Pinpoint the cell where the given text exists, returning its (X, Y) midpoint coordinate. 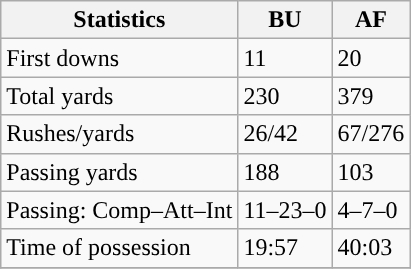
Passing yards (120, 172)
First downs (120, 58)
20 (371, 58)
4–7–0 (371, 210)
Passing: Comp–Att–Int (120, 210)
26/42 (285, 134)
11 (285, 58)
Total yards (120, 96)
230 (285, 96)
Time of possession (120, 248)
AF (371, 20)
BU (285, 20)
Rushes/yards (120, 134)
40:03 (371, 248)
11–23–0 (285, 210)
379 (371, 96)
103 (371, 172)
Statistics (120, 20)
19:57 (285, 248)
67/276 (371, 134)
188 (285, 172)
